Provide the [X, Y] coordinate of the cell's center where the given text is located.  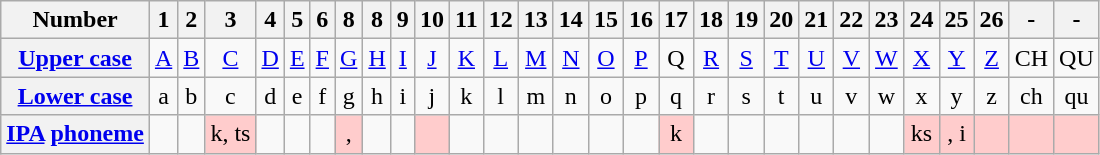
f [322, 96]
11 [466, 20]
y [956, 96]
3 [230, 20]
ks [922, 134]
17 [676, 20]
24 [922, 20]
B [192, 58]
Q [676, 58]
t [782, 96]
h [377, 96]
Y [956, 58]
m [536, 96]
A [163, 58]
N [570, 58]
16 [640, 20]
E [297, 58]
X [922, 58]
20 [782, 20]
12 [500, 20]
2 [192, 20]
ch [1031, 96]
s [746, 96]
IPA phoneme [76, 134]
j [432, 96]
n [570, 96]
15 [606, 20]
M [536, 58]
g [348, 96]
b [192, 96]
CH [1031, 58]
k, ts [230, 134]
22 [852, 20]
10 [432, 20]
I [402, 58]
d [270, 96]
18 [712, 20]
z [992, 96]
e [297, 96]
L [500, 58]
P [640, 58]
R [712, 58]
1 [163, 20]
p [640, 96]
O [606, 58]
u [816, 96]
19 [746, 20]
o [606, 96]
l [500, 96]
Upper case [76, 58]
w [886, 96]
13 [536, 20]
i [402, 96]
9 [402, 20]
C [230, 58]
26 [992, 20]
J [432, 58]
, [348, 134]
Number [76, 20]
, i [956, 134]
G [348, 58]
T [782, 58]
H [377, 58]
S [746, 58]
F [322, 58]
6 [322, 20]
qu [1077, 96]
D [270, 58]
4 [270, 20]
c [230, 96]
25 [956, 20]
K [466, 58]
U [816, 58]
x [922, 96]
23 [886, 20]
V [852, 58]
r [712, 96]
14 [570, 20]
QU [1077, 58]
5 [297, 20]
Lower case [76, 96]
21 [816, 20]
v [852, 96]
a [163, 96]
q [676, 96]
W [886, 58]
Z [992, 58]
